Find where the given text appears and provide that cell's center as (x, y) coordinate. 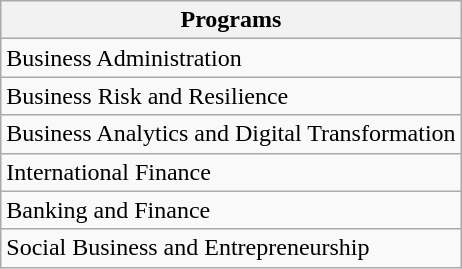
Business Risk and Resilience (231, 96)
International Finance (231, 172)
Business Administration (231, 58)
Business Analytics and Digital Transformation (231, 134)
Social Business and Entrepreneurship (231, 248)
Programs (231, 20)
Banking and Finance (231, 210)
